Provide the (X, Y) coordinate of the cell's center where the given text is located.  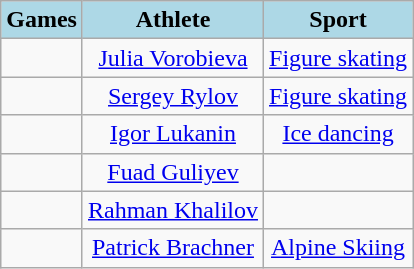
Igor Lukanin (172, 134)
Alpine Skiing (338, 248)
Sport (338, 20)
Fuad Guliyev (172, 172)
Rahman Khalilov (172, 210)
Athlete (172, 20)
Games (42, 20)
Patrick Brachner (172, 248)
Sergey Rylov (172, 96)
Julia Vorobieva (172, 58)
Ice dancing (338, 134)
